Pinpoint the cell where the given text exists, returning its [X, Y] midpoint coordinate. 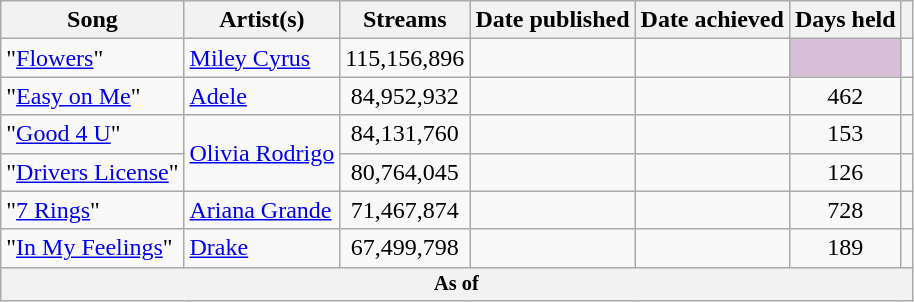
153 [845, 134]
84,952,932 [405, 96]
"Easy on Me" [92, 96]
84,131,760 [405, 134]
"Good 4 U" [92, 134]
67,499,798 [405, 248]
As of [456, 284]
Olivia Rodrigo [262, 153]
"7 Rings" [92, 210]
Song [92, 20]
Drake [262, 248]
728 [845, 210]
Date published [552, 20]
126 [845, 172]
Streams [405, 20]
Artist(s) [262, 20]
71,467,874 [405, 210]
189 [845, 248]
Ariana Grande [262, 210]
"Drivers License" [92, 172]
"Flowers" [92, 58]
Days held [845, 20]
Miley Cyrus [262, 58]
462 [845, 96]
"In My Feelings" [92, 248]
80,764,045 [405, 172]
Adele [262, 96]
Date achieved [712, 20]
115,156,896 [405, 58]
